Return [X, Y] of the center of cell containing provided text 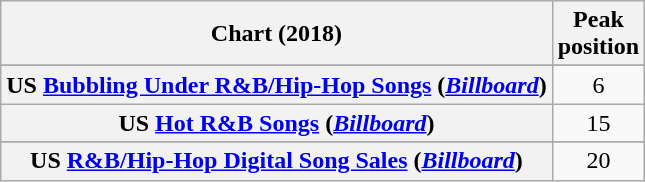
Peakposition [598, 34]
US R&B/Hip-Hop Digital Song Sales (Billboard) [276, 161]
US Bubbling Under R&B/Hip-Hop Songs (Billboard) [276, 85]
20 [598, 161]
15 [598, 123]
6 [598, 85]
Chart (2018) [276, 34]
US Hot R&B Songs (Billboard) [276, 123]
